Return the [X, Y] coordinate for the center point of the cell that contains the specified text.  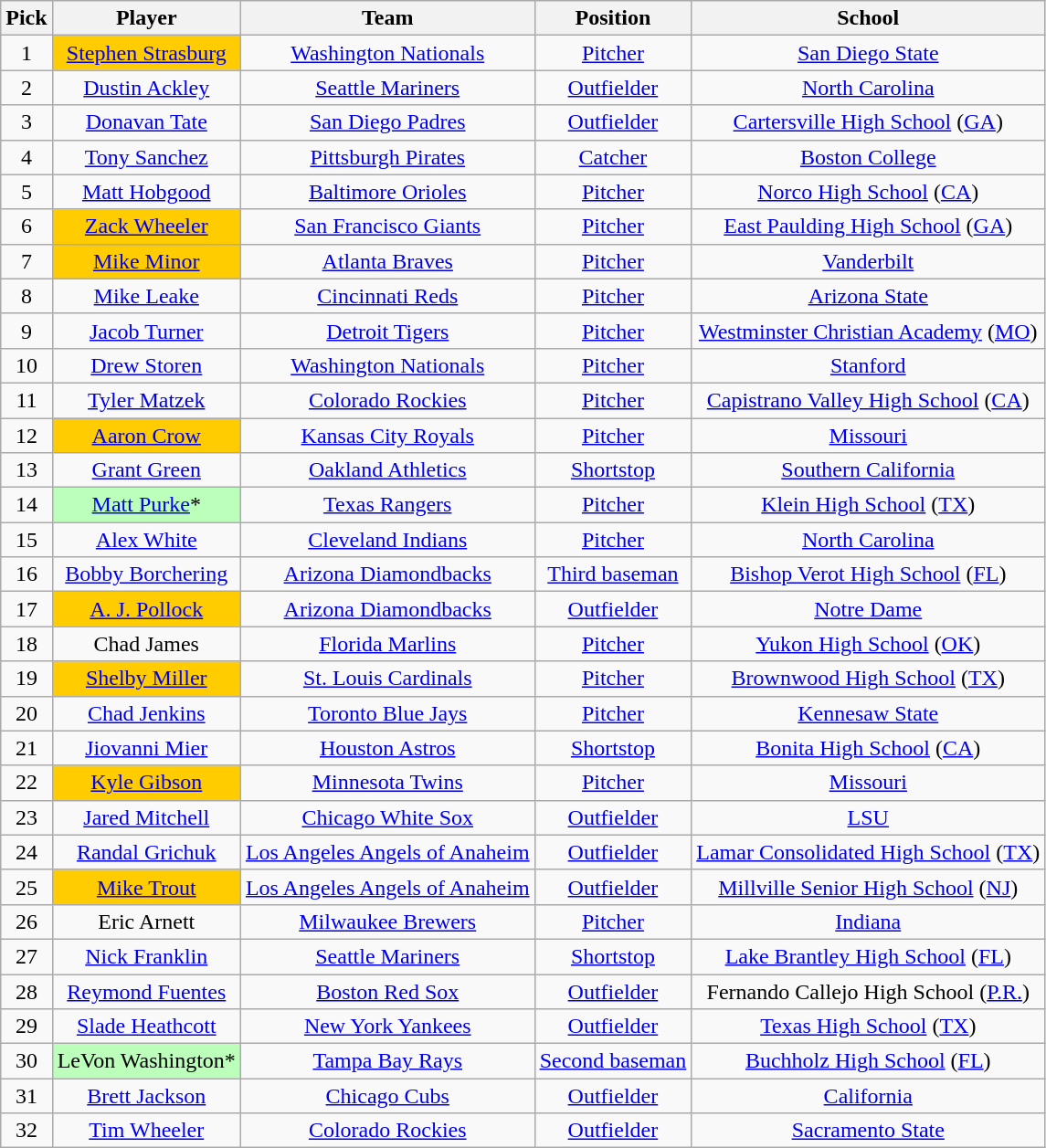
21 [26, 748]
24 [26, 852]
Nick Franklin [146, 956]
7 [26, 261]
St. Louis Cardinals [387, 679]
Capistrano Valley High School (CA) [868, 400]
San Francisco Giants [387, 226]
Cincinnati Reds [387, 296]
19 [26, 679]
22 [26, 783]
California [868, 1096]
Bishop Verot High School (FL) [868, 574]
4 [26, 157]
Matt Hobgood [146, 192]
Tampa Bay Rays [387, 1061]
Vanderbilt [868, 261]
Dustin Ackley [146, 88]
Chad Jenkins [146, 713]
Mike Leake [146, 296]
Oakland Athletics [387, 470]
30 [26, 1061]
Lamar Consolidated High School (TX) [868, 852]
25 [26, 887]
A. J. Pollock [146, 609]
5 [26, 192]
15 [26, 540]
Chad James [146, 644]
6 [26, 226]
Position [613, 18]
3 [26, 122]
23 [26, 817]
8 [26, 296]
9 [26, 331]
San Diego Padres [387, 122]
17 [26, 609]
Boston Red Sox [387, 991]
Lake Brantley High School (FL) [868, 956]
Pick [26, 18]
Matt Purke* [146, 505]
28 [26, 991]
11 [26, 400]
Baltimore Orioles [387, 192]
Bobby Borchering [146, 574]
12 [26, 436]
Houston Astros [387, 748]
Boston College [868, 157]
Tim Wheeler [146, 1131]
Minnesota Twins [387, 783]
Arizona State [868, 296]
Brett Jackson [146, 1096]
Kansas City Royals [387, 436]
Donavan Tate [146, 122]
Player [146, 18]
10 [26, 365]
29 [26, 1027]
Shelby Miller [146, 679]
18 [26, 644]
Cleveland Indians [387, 540]
Milwaukee Brewers [387, 922]
Mike Minor [146, 261]
Sacramento State [868, 1131]
San Diego State [868, 53]
27 [26, 956]
School [868, 18]
Norco High School (CA) [868, 192]
East Paulding High School (GA) [868, 226]
Atlanta Braves [387, 261]
Stanford [868, 365]
Alex White [146, 540]
Texas Rangers [387, 505]
Reymond Fuentes [146, 991]
32 [26, 1131]
20 [26, 713]
Grant Green [146, 470]
Third baseman [613, 574]
Zack Wheeler [146, 226]
Millville Senior High School (NJ) [868, 887]
Klein High School (TX) [868, 505]
Team [387, 18]
16 [26, 574]
Kyle Gibson [146, 783]
Jared Mitchell [146, 817]
Tyler Matzek [146, 400]
Randal Grichuk [146, 852]
Westminster Christian Academy (MO) [868, 331]
New York Yankees [387, 1027]
1 [26, 53]
2 [26, 88]
Stephen Strasburg [146, 53]
26 [26, 922]
LSU [868, 817]
Jacob Turner [146, 331]
Jiovanni Mier [146, 748]
Yukon High School (OK) [868, 644]
Chicago White Sox [387, 817]
Second baseman [613, 1061]
Aaron Crow [146, 436]
Tony Sanchez [146, 157]
13 [26, 470]
Drew Storen [146, 365]
31 [26, 1096]
Brownwood High School (TX) [868, 679]
Florida Marlins [387, 644]
Pittsburgh Pirates [387, 157]
Eric Arnett [146, 922]
Detroit Tigers [387, 331]
Buchholz High School (FL) [868, 1061]
Southern California [868, 470]
Texas High School (TX) [868, 1027]
14 [26, 505]
Mike Trout [146, 887]
Kennesaw State [868, 713]
Cartersville High School (GA) [868, 122]
Slade Heathcott [146, 1027]
Catcher [613, 157]
Chicago Cubs [387, 1096]
Indiana [868, 922]
Notre Dame [868, 609]
Fernando Callejo High School (P.R.) [868, 991]
LeVon Washington* [146, 1061]
Toronto Blue Jays [387, 713]
Bonita High School (CA) [868, 748]
